Find where the given text appears and provide that cell's center as [X, Y] coordinate. 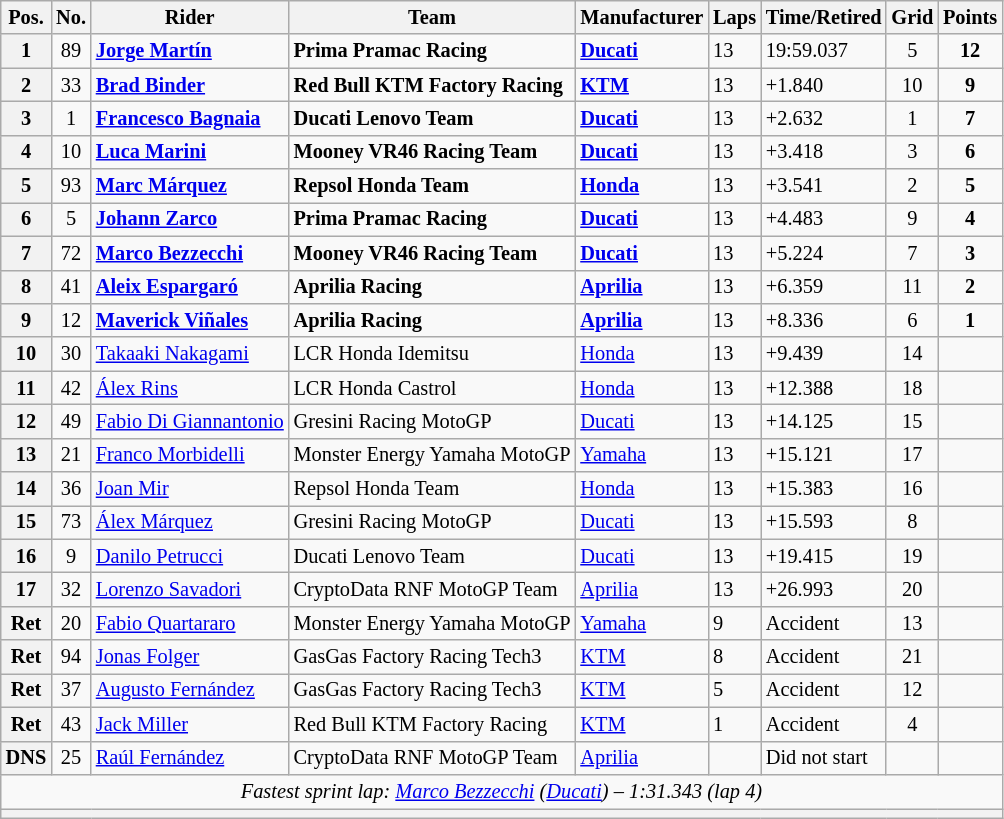
25 [71, 758]
+6.359 [824, 287]
+15.593 [824, 522]
Team [432, 17]
Jorge Martín [190, 51]
Fastest sprint lap: Marco Bezzecchi (Ducati) – 1:31.343 (lap 4) [502, 791]
+19.415 [824, 556]
Jonas Folger [190, 657]
Takaaki Nakagami [190, 354]
LCR Honda Castrol [432, 388]
89 [71, 51]
93 [71, 186]
Jack Miller [190, 724]
Maverick Viñales [190, 320]
+9.439 [824, 354]
Danilo Petrucci [190, 556]
Francesco Bagnaia [190, 118]
Álex Rins [190, 388]
Aleix Espargaró [190, 287]
+4.483 [824, 219]
72 [71, 253]
Brad Binder [190, 85]
73 [71, 522]
+5.224 [824, 253]
Manufacturer [642, 17]
Pos. [26, 17]
30 [71, 354]
19 [912, 556]
+2.632 [824, 118]
+12.388 [824, 388]
18 [912, 388]
43 [71, 724]
Marc Márquez [190, 186]
Luca Marini [190, 152]
41 [71, 287]
Augusto Fernández [190, 690]
Raúl Fernández [190, 758]
+15.383 [824, 489]
Laps [734, 17]
Johann Zarco [190, 219]
Rider [190, 17]
+3.418 [824, 152]
Grid [912, 17]
Points [970, 17]
+14.125 [824, 421]
Fabio Quartararo [190, 623]
Franco Morbidelli [190, 455]
Did not start [824, 758]
+3.541 [824, 186]
49 [71, 421]
Álex Márquez [190, 522]
No. [71, 17]
Marco Bezzecchi [190, 253]
+26.993 [824, 589]
Lorenzo Savadori [190, 589]
94 [71, 657]
DNS [26, 758]
32 [71, 589]
+15.121 [824, 455]
33 [71, 85]
42 [71, 388]
19:59.037 [824, 51]
LCR Honda Idemitsu [432, 354]
37 [71, 690]
Time/Retired [824, 17]
+1.840 [824, 85]
+8.336 [824, 320]
Fabio Di Giannantonio [190, 421]
36 [71, 489]
Joan Mir [190, 489]
